Output the (X, Y) coordinate of the center of the cell containing the given text.  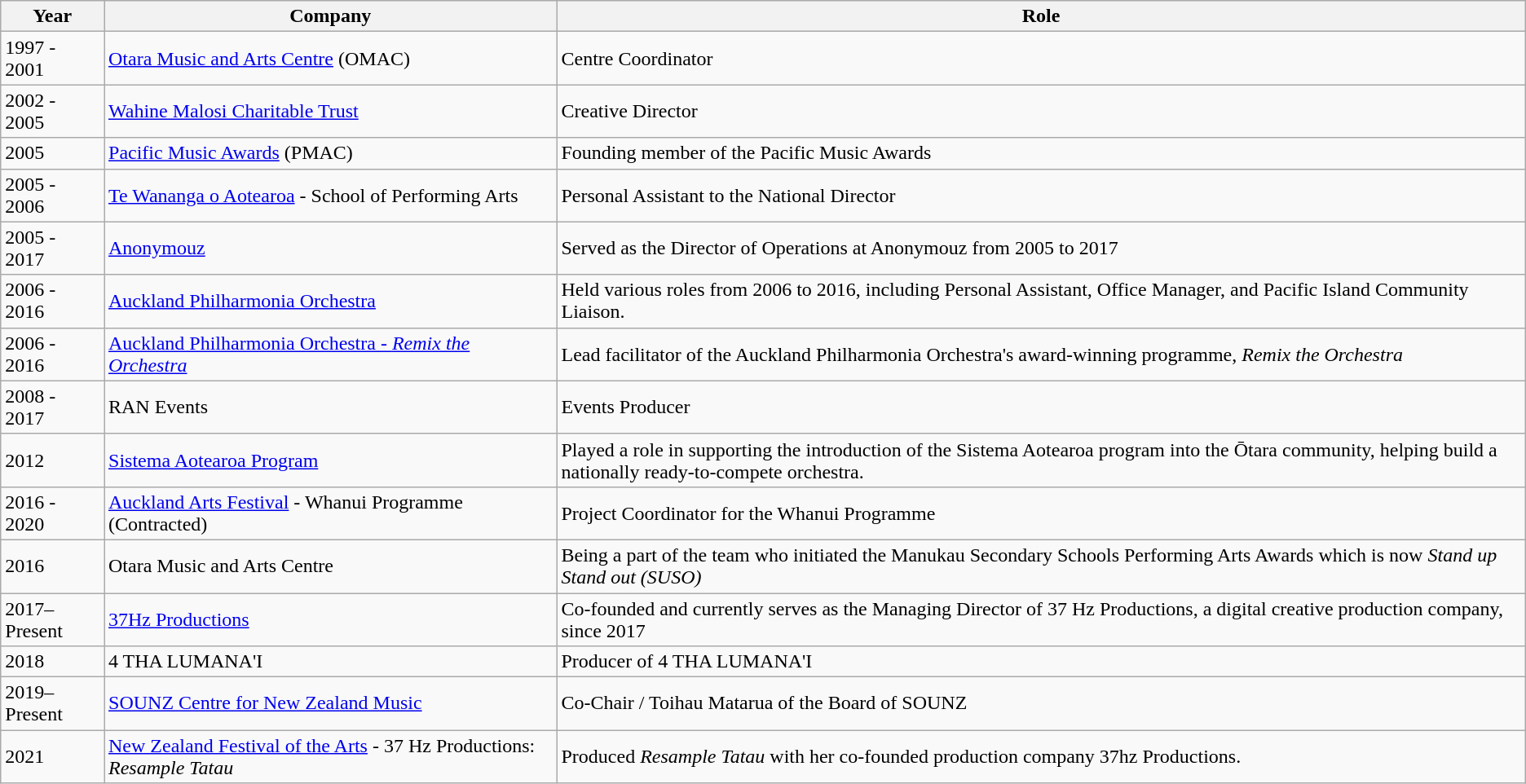
Co-Chair / Toihau Matarua of the Board of SOUNZ (1041, 704)
Lead facilitator of the Auckland Philharmonia Orchestra's award-winning programme, Remix the Orchestra (1041, 354)
Events Producer (1041, 407)
Wahine Malosi Charitable Trust (331, 111)
Role (1041, 16)
Otara Music and Arts Centre (331, 566)
New Zealand Festival of the Arts - 37 Hz Productions: Resample Tatau (331, 756)
Founding member of the Pacific Music Awards (1041, 153)
37Hz Productions (331, 619)
2016 - 2020 (52, 513)
Auckland Philharmonia Orchestra (331, 302)
Produced Resample Tatau with her co-founded production company 37hz Productions. (1041, 756)
2016 (52, 566)
2008 - 2017 (52, 407)
Company (331, 16)
RAN Events (331, 407)
2018 (52, 662)
Auckland Philharmonia Orchestra - Remix the Orchestra (331, 354)
Held various roles from 2006 to 2016, including Personal Assistant, Office Manager, and Pacific Island Community Liaison. (1041, 302)
Served as the Director of Operations at Anonymouz from 2005 to 2017 (1041, 248)
1997 - 2001 (52, 59)
Year (52, 16)
Auckland Arts Festival - Whanui Programme(Contracted) (331, 513)
2005 - 2017 (52, 248)
2021 (52, 756)
2017–Present (52, 619)
Anonymouz (331, 248)
4 THA LUMANA'I (331, 662)
Project Coordinator for the Whanui Programme (1041, 513)
2012 (52, 460)
2005 - 2006 (52, 196)
SOUNZ Centre for New Zealand Music (331, 704)
2002 - 2005 (52, 111)
Creative Director (1041, 111)
Being a part of the team who initiated the Manukau Secondary Schools Performing Arts Awards which is now Stand up Stand out (SUSO) (1041, 566)
Sistema Aotearoa Program (331, 460)
Pacific Music Awards (PMAC) (331, 153)
Co-founded and currently serves as the Managing Director of 37 Hz Productions, a digital creative production company, since 2017 (1041, 619)
Otara Music and Arts Centre (OMAC) (331, 59)
2019–Present (52, 704)
Personal Assistant to the National Director (1041, 196)
Te Wananga o Aotearoa - School of Performing Arts (331, 196)
Producer of 4 THA LUMANA'I (1041, 662)
2005 (52, 153)
Centre Coordinator (1041, 59)
